Locate the cell with the specified text and output its [x, y] center coordinate. 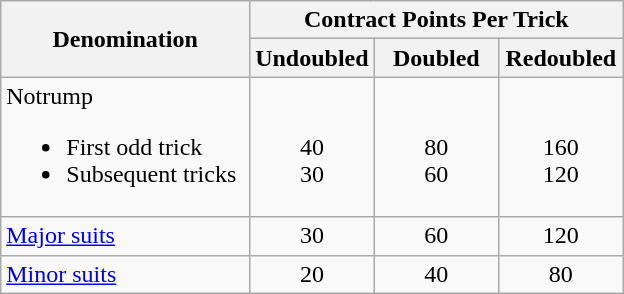
120 [561, 236]
Doubled [436, 58]
NotrumpFirst odd trickSubsequent tricks [126, 147]
Contract Points Per Trick [436, 20]
20 [312, 274]
Redoubled [561, 58]
4030 [312, 147]
8060 [436, 147]
160120 [561, 147]
Major suits [126, 236]
40 [436, 274]
Denomination [126, 39]
Undoubled [312, 58]
30 [312, 236]
Minor suits [126, 274]
60 [436, 236]
80 [561, 274]
